From the cell containing the given text, extract its center point as (X, Y) coordinate. 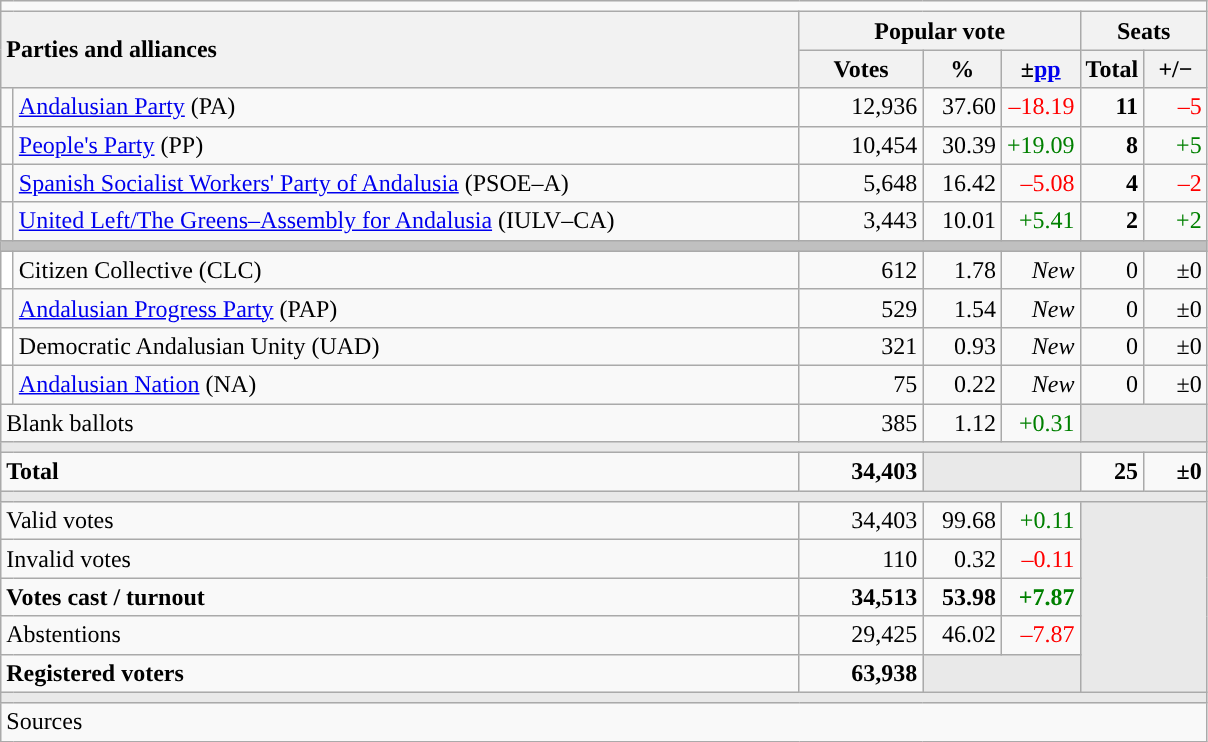
Invalid votes (400, 559)
People's Party (PP) (406, 145)
Blank ballots (400, 423)
Votes (861, 69)
Registered voters (400, 673)
0.22 (962, 384)
Abstentions (400, 635)
75 (861, 384)
Andalusian Progress Party (PAP) (406, 308)
0.32 (962, 559)
2 (1112, 221)
+5 (1176, 145)
11 (1112, 107)
Andalusian Nation (NA) (406, 384)
37.60 (962, 107)
612 (861, 270)
–2 (1176, 183)
321 (861, 346)
53.98 (962, 597)
% (962, 69)
Democratic Andalusian Unity (UAD) (406, 346)
–18.19 (1040, 107)
Popular vote (940, 31)
1.12 (962, 423)
10,454 (861, 145)
+7.87 (1040, 597)
Votes cast / turnout (400, 597)
+5.41 (1040, 221)
63,938 (861, 673)
1.54 (962, 308)
+0.31 (1040, 423)
Andalusian Party (PA) (406, 107)
–0.11 (1040, 559)
+/− (1176, 69)
–5.08 (1040, 183)
–5 (1176, 107)
4 (1112, 183)
29,425 (861, 635)
110 (861, 559)
385 (861, 423)
1.78 (962, 270)
Sources (604, 722)
–7.87 (1040, 635)
16.42 (962, 183)
±pp (1040, 69)
+0.11 (1040, 521)
34,513 (861, 597)
10.01 (962, 221)
Parties and alliances (400, 50)
30.39 (962, 145)
3,443 (861, 221)
Citizen Collective (CLC) (406, 270)
46.02 (962, 635)
Spanish Socialist Workers' Party of Andalusia (PSOE–A) (406, 183)
Valid votes (400, 521)
+2 (1176, 221)
529 (861, 308)
8 (1112, 145)
United Left/The Greens–Assembly for Andalusia (IULV–CA) (406, 221)
+19.09 (1040, 145)
25 (1112, 472)
0.93 (962, 346)
Seats (1144, 31)
99.68 (962, 521)
5,648 (861, 183)
12,936 (861, 107)
